Pinpoint the cell where the given text exists, returning its [X, Y] midpoint coordinate. 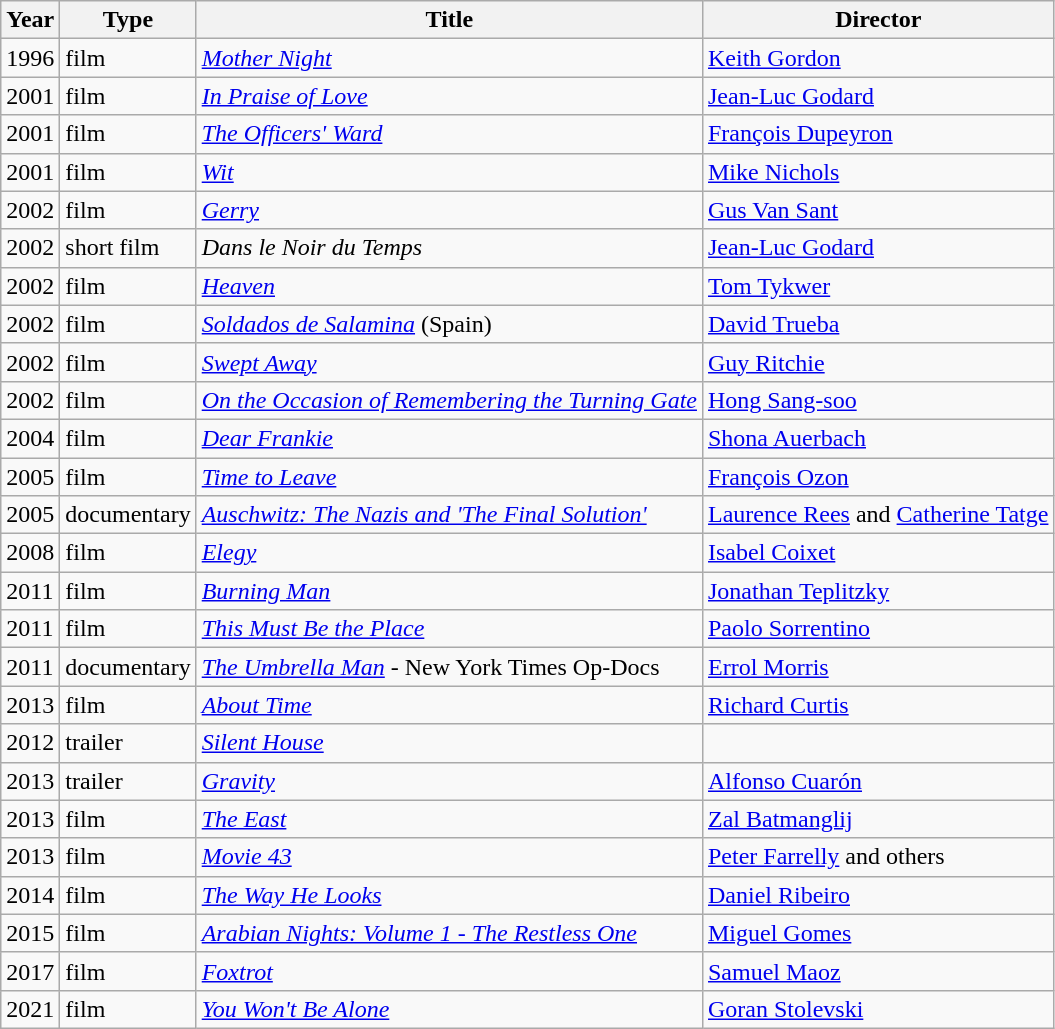
Daniel Ribeiro [878, 895]
Jonathan Teplitzky [878, 591]
Swept Away [449, 362]
Miguel Gomes [878, 933]
Elegy [449, 553]
2012 [30, 743]
This Must Be the Place [449, 629]
Shona Auerbach [878, 438]
Time to Leave [449, 477]
On the Occasion of Remembering the Turning Gate [449, 400]
About Time [449, 705]
Year [30, 20]
Goran Stolevski [878, 1009]
Paolo Sorrentino [878, 629]
Soldados de Salamina (Spain) [449, 324]
Wit [449, 172]
Hong Sang-soo [878, 400]
Director [878, 20]
1996 [30, 58]
Dans le Noir du Temps [449, 248]
Auschwitz: The Nazis and 'The Final Solution' [449, 515]
2015 [30, 933]
Gerry [449, 210]
Laurence Rees and Catherine Tatge [878, 515]
Guy Ritchie [878, 362]
Alfonso Cuarón [878, 781]
Dear Frankie [449, 438]
Type [128, 20]
The Way He Looks [449, 895]
2014 [30, 895]
Errol Morris [878, 667]
Isabel Coixet [878, 553]
David Trueba [878, 324]
Burning Man [449, 591]
The Umbrella Man - New York Times Op-Docs [449, 667]
Foxtrot [449, 971]
Tom Tykwer [878, 286]
Silent House [449, 743]
Mike Nichols [878, 172]
Title [449, 20]
Gus Van Sant [878, 210]
You Won't Be Alone [449, 1009]
François Ozon [878, 477]
short film [128, 248]
Peter Farrelly and others [878, 857]
Arabian Nights: Volume 1 - The Restless One [449, 933]
Samuel Maoz [878, 971]
Richard Curtis [878, 705]
Movie 43 [449, 857]
2021 [30, 1009]
Zal Batmanglij [878, 819]
Keith Gordon [878, 58]
Mother Night [449, 58]
François Dupeyron [878, 134]
2017 [30, 971]
2008 [30, 553]
The East [449, 819]
In Praise of Love [449, 96]
The Officers' Ward [449, 134]
Gravity [449, 781]
Heaven [449, 286]
2004 [30, 438]
